Find where the given text appears and provide that cell's center as [X, Y] coordinate. 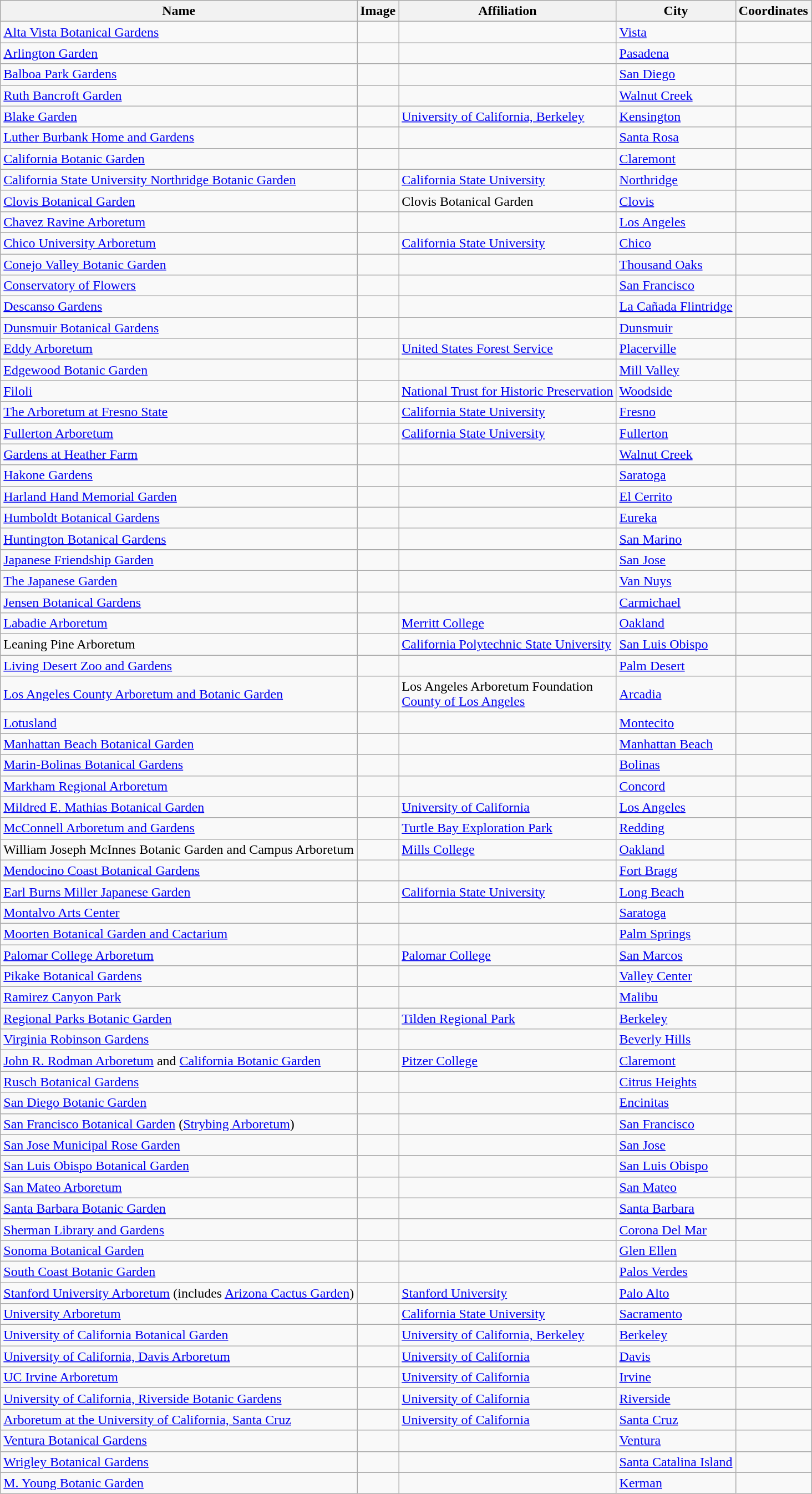
Marin-Bolinas Botanical Gardens [179, 765]
University Arboretum [179, 1314]
Palomar College Arboretum [179, 955]
Alta Vista Botanical Gardens [179, 32]
Moorten Botanical Garden and Cactarium [179, 934]
Sherman Library and Gardens [179, 1229]
Arlington Garden [179, 53]
South Coast Botanic Garden [179, 1272]
Santa Cruz [676, 1420]
Los Angeles Arboretum FoundationCounty of Los Angeles [507, 695]
Labadie Arboretum [179, 624]
Palomar College [507, 955]
Balboa Park Gardens [179, 74]
Chico University Arboretum [179, 243]
UC Irvine Arboretum [179, 1377]
Harland Hand Memorial Garden [179, 497]
Los Angeles County Arboretum and Botanic Garden [179, 695]
M. Young Botanic Garden [179, 1483]
Ventura [676, 1441]
Japanese Friendship Garden [179, 560]
Chavez Ravine Arboretum [179, 222]
Fullerton [676, 433]
Fresno [676, 412]
San Marcos [676, 955]
El Cerrito [676, 497]
Malibu [676, 997]
San Diego [676, 74]
Turtle Bay Exploration Park [507, 828]
Encinitas [676, 1103]
Long Beach [676, 892]
Glen Ellen [676, 1250]
Chico [676, 243]
The Arboretum at Fresno State [179, 412]
Irvine [676, 1377]
Jensen Botanical Gardens [179, 602]
Van Nuys [676, 581]
Stanford University Arboretum (includes Arizona Cactus Garden) [179, 1293]
University of California, Riverside Botanic Gardens [179, 1399]
Ramirez Canyon Park [179, 997]
Palo Alto [676, 1293]
Luther Burbank Home and Gardens [179, 138]
Clovis [676, 201]
Palm Springs [676, 934]
Gardens at Heather Farm [179, 454]
Huntington Botanical Gardens [179, 539]
Leaning Pine Arboretum [179, 645]
Thousand Oaks [676, 265]
Living Desert Zoo and Gardens [179, 666]
Markham Regional Arboretum [179, 786]
Placerville [676, 349]
Humboldt Botanical Gardens [179, 518]
William Joseph McInnes Botanic Garden and Campus Arboretum [179, 849]
San Diego Botanic Garden [179, 1103]
United States Forest Service [507, 349]
John R. Rodman Arboretum and California Botanic Garden [179, 1061]
Valley Center [676, 976]
Lotusland [179, 723]
Riverside [676, 1399]
California Polytechnic State University [507, 645]
Santa Barbara [676, 1208]
Davis [676, 1356]
San Francisco Botanical Garden (Strybing Arboretum) [179, 1124]
Pasadena [676, 53]
Arcadia [676, 695]
Corona Del Mar [676, 1229]
Beverly Hills [676, 1040]
Merritt College [507, 624]
Dunsmuir [676, 328]
Affiliation [507, 11]
National Trust for Historic Preservation [507, 391]
San Luis Obispo Botanical Garden [179, 1166]
Earl Burns Miller Japanese Garden [179, 892]
Regional Parks Botanic Garden [179, 1019]
Kerman [676, 1483]
Santa Barbara Botanic Garden [179, 1208]
Montalvo Arts Center [179, 913]
Pikake Botanical Gardens [179, 976]
Virginia Robinson Gardens [179, 1040]
Tilden Regional Park [507, 1019]
San Marino [676, 539]
Stanford University [507, 1293]
La Cañada Flintridge [676, 307]
The Japanese Garden [179, 581]
Woodside [676, 391]
Conservatory of Flowers [179, 286]
Mildred E. Mathias Botanical Garden [179, 807]
Mills College [507, 849]
Blake Garden [179, 117]
Mendocino Coast Botanical Gardens [179, 870]
Concord [676, 786]
California Botanic Garden [179, 159]
Fullerton Arboretum [179, 433]
San Jose Municipal Rose Garden [179, 1145]
San Mateo [676, 1187]
Arboretum at the University of California, Santa Cruz [179, 1420]
Northridge [676, 180]
Mill Valley [676, 370]
Eureka [676, 518]
Manhattan Beach Botanical Garden [179, 744]
Santa Catalina Island [676, 1462]
Name [179, 11]
Palos Verdes [676, 1272]
Dunsmuir Botanical Gardens [179, 328]
Coordinates [773, 11]
University of California, Davis Arboretum [179, 1356]
Montecito [676, 723]
Palm Desert [676, 666]
University of California Botanical Garden [179, 1335]
Eddy Arboretum [179, 349]
Sonoma Botanical Garden [179, 1250]
Image [378, 11]
Sacramento [676, 1314]
Wrigley Botanical Gardens [179, 1462]
Vista [676, 32]
Fort Bragg [676, 870]
Rusch Botanical Gardens [179, 1082]
San Mateo Arboretum [179, 1187]
California State University Northridge Botanic Garden [179, 180]
Conejo Valley Botanic Garden [179, 265]
Bolinas [676, 765]
Ruth Bancroft Garden [179, 95]
Santa Rosa [676, 138]
Pitzer College [507, 1061]
Redding [676, 828]
McConnell Arboretum and Gardens [179, 828]
Kensington [676, 117]
Citrus Heights [676, 1082]
Carmichael [676, 602]
Manhattan Beach [676, 744]
City [676, 11]
Hakone Gardens [179, 475]
Ventura Botanical Gardens [179, 1441]
Edgewood Botanic Garden [179, 370]
Descanso Gardens [179, 307]
Filoli [179, 391]
